Return [x, y] of the center of cell containing provided text 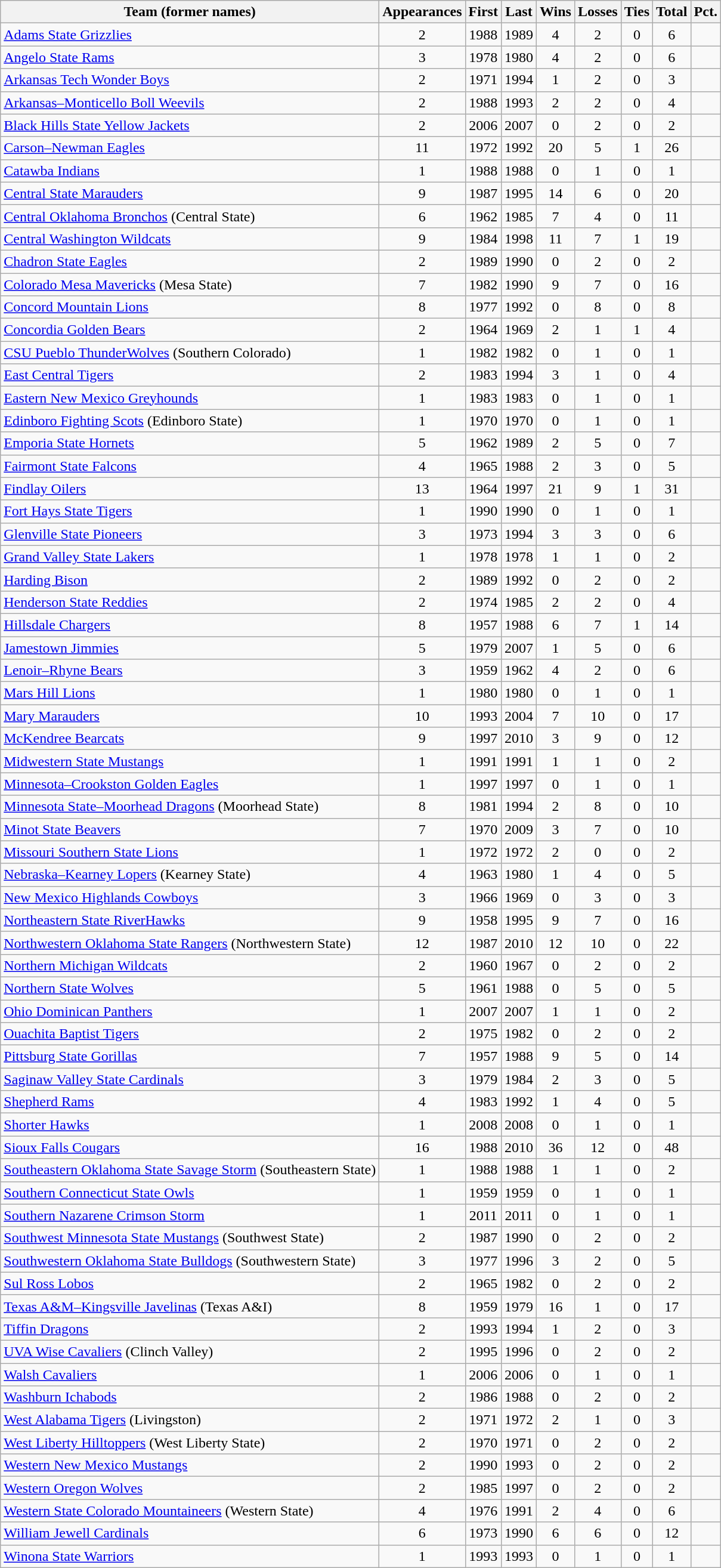
UVA Wise Cavaliers (Clinch Valley) [190, 1351]
Angelo State Rams [190, 57]
1961 [483, 988]
Tiffin Dragons [190, 1329]
1974 [483, 602]
CSU Pueblo ThunderWolves (Southern Colorado) [190, 353]
Southwest Minnesota State Mustangs (Southwest State) [190, 1238]
1998 [519, 239]
Pct. [705, 12]
Mars Hill Lions [190, 693]
Minot State Beavers [190, 829]
36 [556, 1147]
Shepherd Rams [190, 1102]
Shorter Hawks [190, 1125]
Black Hills State Yellow Jackets [190, 125]
New Mexico Highlands Cowboys [190, 897]
Midwestern State Mustangs [190, 761]
19 [672, 239]
Findlay Oilers [190, 489]
1960 [483, 965]
Ouachita Baptist Tigers [190, 1034]
Southeastern Oklahoma State Savage Storm (Southeastern State) [190, 1170]
Southwestern Oklahoma State Bulldogs (Southwestern State) [190, 1261]
1963 [483, 875]
Northern State Wolves [190, 988]
West Liberty Hilltoppers (West Liberty State) [190, 1443]
1986 [483, 1397]
Lenoir–Rhyne Bears [190, 671]
1975 [483, 1034]
2009 [519, 829]
Henderson State Reddies [190, 602]
Jamestown Jimmies [190, 647]
1966 [483, 897]
Arkansas Tech Wonder Boys [190, 80]
1967 [519, 965]
1958 [483, 920]
Chadron State Eagles [190, 261]
Grand Valley State Lakers [190, 557]
2004 [519, 716]
13 [422, 489]
Losses [598, 12]
Pittsburg State Gorillas [190, 1057]
Arkansas–Monticello Boll Weevils [190, 103]
West Alabama Tigers (Livingston) [190, 1420]
Western New Mexico Mustangs [190, 1465]
Texas A&M–Kingsville Javelinas (Texas A&I) [190, 1306]
Concord Mountain Lions [190, 307]
Northern Michigan Wildcats [190, 965]
Northwestern Oklahoma State Rangers (Northwestern State) [190, 943]
Central Washington Wildcats [190, 239]
Harding Bison [190, 579]
Central Oklahoma Bronchos (Central State) [190, 216]
Hillsdale Chargers [190, 625]
Missouri Southern State Lions [190, 852]
Winona State Warriors [190, 1556]
Last [519, 12]
Appearances [422, 12]
Mary Marauders [190, 716]
Nebraska–Kearney Lopers (Kearney State) [190, 875]
Minnesota–Crookston Golden Eagles [190, 784]
Northeastern State RiverHawks [190, 920]
Concordia Golden Bears [190, 330]
1981 [483, 807]
Minnesota State–Moorhead Dragons (Moorhead State) [190, 807]
48 [672, 1147]
Catawba Indians [190, 171]
Total [672, 12]
Glenville State Pioneers [190, 534]
East Central Tigers [190, 375]
Southern Nazarene Crimson Storm [190, 1215]
22 [672, 943]
Edinboro Fighting Scots (Edinboro State) [190, 421]
26 [672, 148]
Emporia State Hornets [190, 443]
Ohio Dominican Panthers [190, 1011]
Western Oregon Wolves [190, 1488]
21 [556, 489]
Fairmont State Falcons [190, 466]
1976 [483, 1511]
Sul Ross Lobos [190, 1283]
31 [672, 489]
Southern Connecticut State Owls [190, 1193]
Saginaw Valley State Cardinals [190, 1079]
Carson–Newman Eagles [190, 148]
Western State Colorado Mountaineers (Western State) [190, 1511]
Sioux Falls Cougars [190, 1147]
Ties [637, 12]
William Jewell Cardinals [190, 1533]
First [483, 12]
Central State Marauders [190, 193]
Fort Hays State Tigers [190, 511]
McKendree Bearcats [190, 739]
Washburn Ichabods [190, 1397]
Walsh Cavaliers [190, 1374]
Team (former names) [190, 12]
Eastern New Mexico Greyhounds [190, 398]
Wins [556, 12]
Adams State Grizzlies [190, 35]
Colorado Mesa Mavericks (Mesa State) [190, 285]
